Determine the [X, Y] coordinate at the center of the cell enclosing the given text.  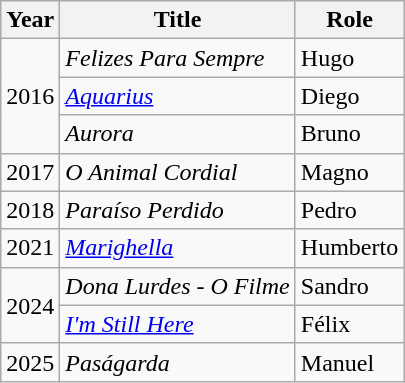
Title [178, 20]
2017 [30, 172]
Humberto [349, 248]
Diego [349, 96]
Hugo [349, 58]
2025 [30, 362]
Felizes Para Sempre [178, 58]
Sandro [349, 286]
Paságarda [178, 362]
2024 [30, 305]
Aquarius [178, 96]
2021 [30, 248]
Manuel [349, 362]
Marighella [178, 248]
2016 [30, 96]
Dona Lurdes - O Filme [178, 286]
I'm Still Here [178, 324]
Pedro [349, 210]
Aurora [178, 134]
Year [30, 20]
Félix [349, 324]
Role [349, 20]
Paraíso Perdido [178, 210]
O Animal Cordial [178, 172]
Magno [349, 172]
2018 [30, 210]
Bruno [349, 134]
